From the cell containing the given text, extract its center point as [X, Y] coordinate. 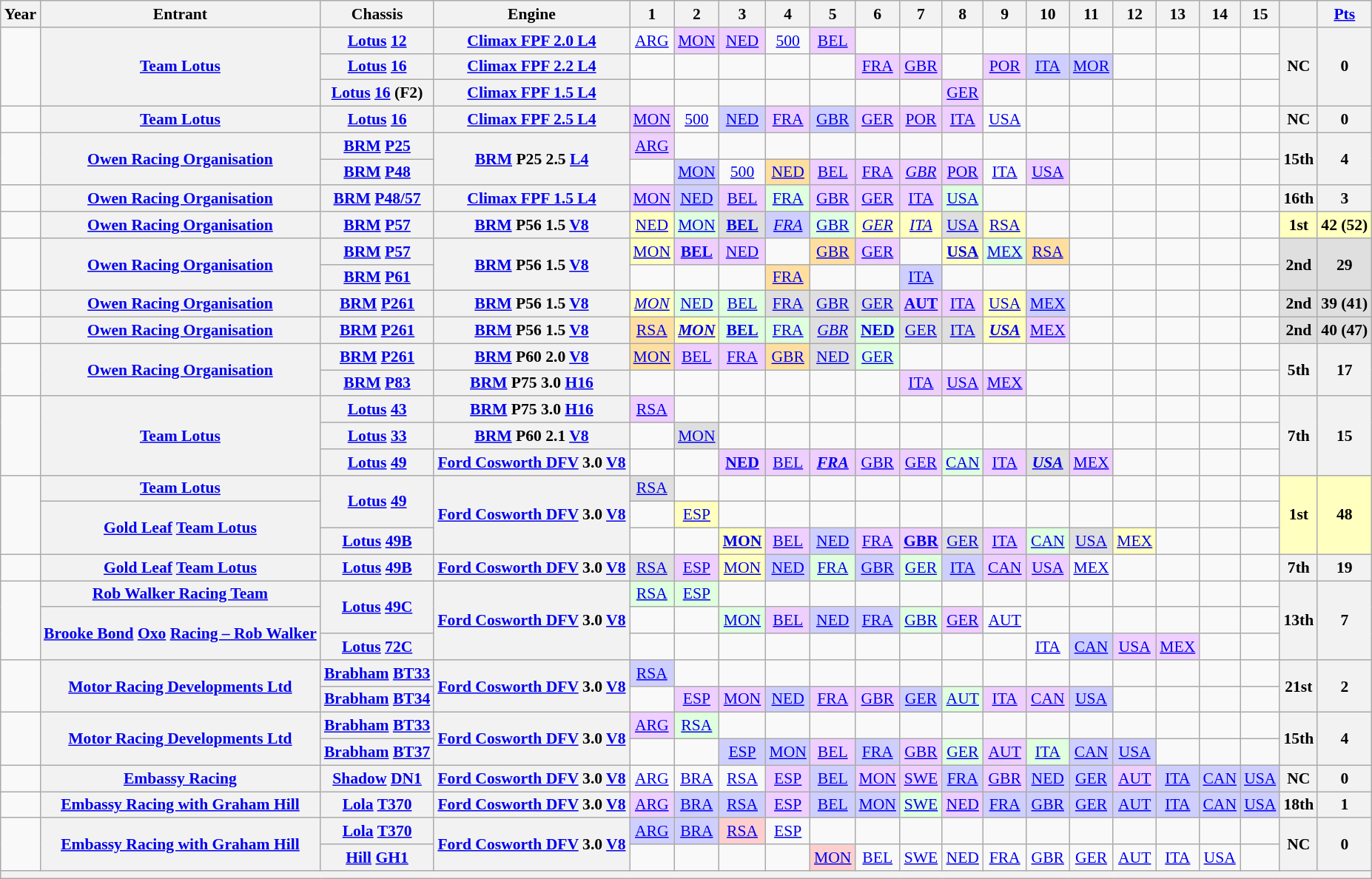
Lotus 49C [377, 607]
Lotus 33 [377, 436]
Climax FPF 2.5 L4 [531, 120]
21st [1298, 687]
11 [1091, 14]
Embassy Racing [181, 778]
10 [1048, 14]
13 [1177, 14]
Year [21, 14]
MOR [1091, 67]
BRM P60 2.0 V8 [531, 357]
9 [1005, 14]
Brooke Bond Oxo Racing – Rob Walker [181, 633]
42 (52) [1344, 225]
Chassis [377, 14]
Hill GH1 [377, 858]
29 [1344, 265]
19 [1344, 568]
17 [1344, 370]
Lotus 72C [377, 647]
BRM P25 [377, 146]
Lotus 43 [377, 410]
5th [1298, 370]
Lotus 16 (F2) [377, 93]
Shadow DN1 [377, 778]
39 (41) [1344, 304]
Rob Walker Racing Team [181, 594]
12 [1134, 14]
BRM P60 2.1 V8 [531, 436]
BRM P48/57 [377, 199]
BRM P48 [377, 172]
14 [1220, 14]
Engine [531, 14]
13th [1298, 620]
Entrant [181, 14]
Lotus 12 [377, 41]
5 [833, 14]
BRM P61 [377, 277]
Brabham BT37 [377, 752]
16th [1298, 199]
18th [1298, 805]
48 [1344, 515]
6 [878, 14]
8 [963, 14]
40 (47) [1344, 331]
Pts [1344, 14]
BRM P25 2.5 L4 [531, 158]
BRM P83 [377, 383]
Brabham BT34 [377, 699]
Climax FPF 2.0 L4 [531, 41]
Climax FPF 2.2 L4 [531, 67]
